Search for the cell housing the specified text and yield its [x, y] center coordinate. 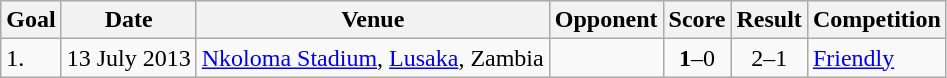
Opponent [606, 20]
Date [128, 20]
Competition [876, 20]
Nkoloma Stadium, Lusaka, Zambia [372, 58]
Goal [31, 20]
1–0 [697, 58]
Result [769, 20]
1. [31, 58]
Venue [372, 20]
2–1 [769, 58]
Friendly [876, 58]
Score [697, 20]
13 July 2013 [128, 58]
